Output the [X, Y] coordinate of the center of the cell containing the given text.  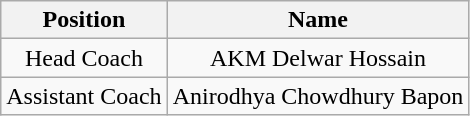
AKM Delwar Hossain [318, 58]
Anirodhya Chowdhury Bapon [318, 96]
Head Coach [84, 58]
Position [84, 20]
Name [318, 20]
Assistant Coach [84, 96]
